Search for the cell housing the specified text and yield its (x, y) center coordinate. 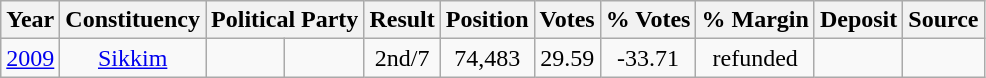
Sikkim (133, 58)
Constituency (133, 20)
Result (402, 20)
Year (30, 20)
% Votes (648, 20)
% Margin (755, 20)
29.59 (567, 58)
Political Party (285, 20)
2009 (30, 58)
2nd/7 (402, 58)
Position (487, 20)
Deposit (858, 20)
Votes (567, 20)
Source (944, 20)
74,483 (487, 58)
-33.71 (648, 58)
refunded (755, 58)
